Return (X, Y) of the center of cell containing provided text 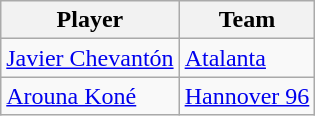
Team (247, 20)
Player (90, 20)
Arouna Koné (90, 96)
Atalanta (247, 58)
Javier Chevantón (90, 58)
Hannover 96 (247, 96)
